Pinpoint the cell where the given text exists, returning its (x, y) midpoint coordinate. 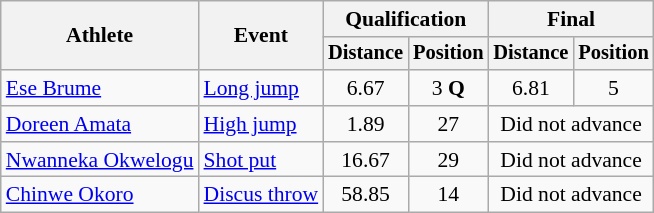
Chinwe Okoro (100, 195)
6.67 (366, 88)
Athlete (100, 36)
14 (448, 195)
3 Q (448, 88)
Nwanneka Okwelogu (100, 160)
58.85 (366, 195)
Qualification (406, 19)
Final (570, 19)
Discus throw (262, 195)
Doreen Amata (100, 124)
1.89 (366, 124)
High jump (262, 124)
29 (448, 160)
16.67 (366, 160)
Long jump (262, 88)
27 (448, 124)
Ese Brume (100, 88)
Shot put (262, 160)
5 (613, 88)
Event (262, 36)
6.81 (530, 88)
